Detect which cell encompasses the target text, then output its (x, y) center coordinate. 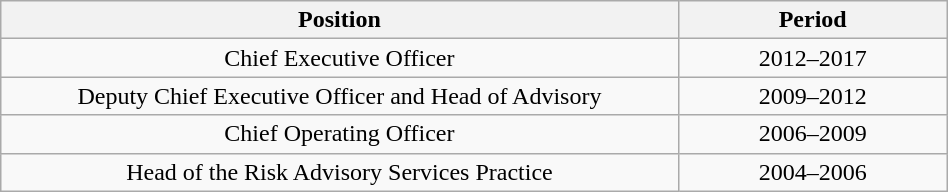
Chief Executive Officer (340, 58)
Chief Operating Officer (340, 134)
Period (812, 20)
2009–2012 (812, 96)
2012–2017 (812, 58)
Head of the Risk Advisory Services Practice (340, 172)
Position (340, 20)
2006–2009 (812, 134)
2004–2006 (812, 172)
Deputy Chief Executive Officer and Head of Advisory (340, 96)
